Locate the cell with the specified text and output its [X, Y] center coordinate. 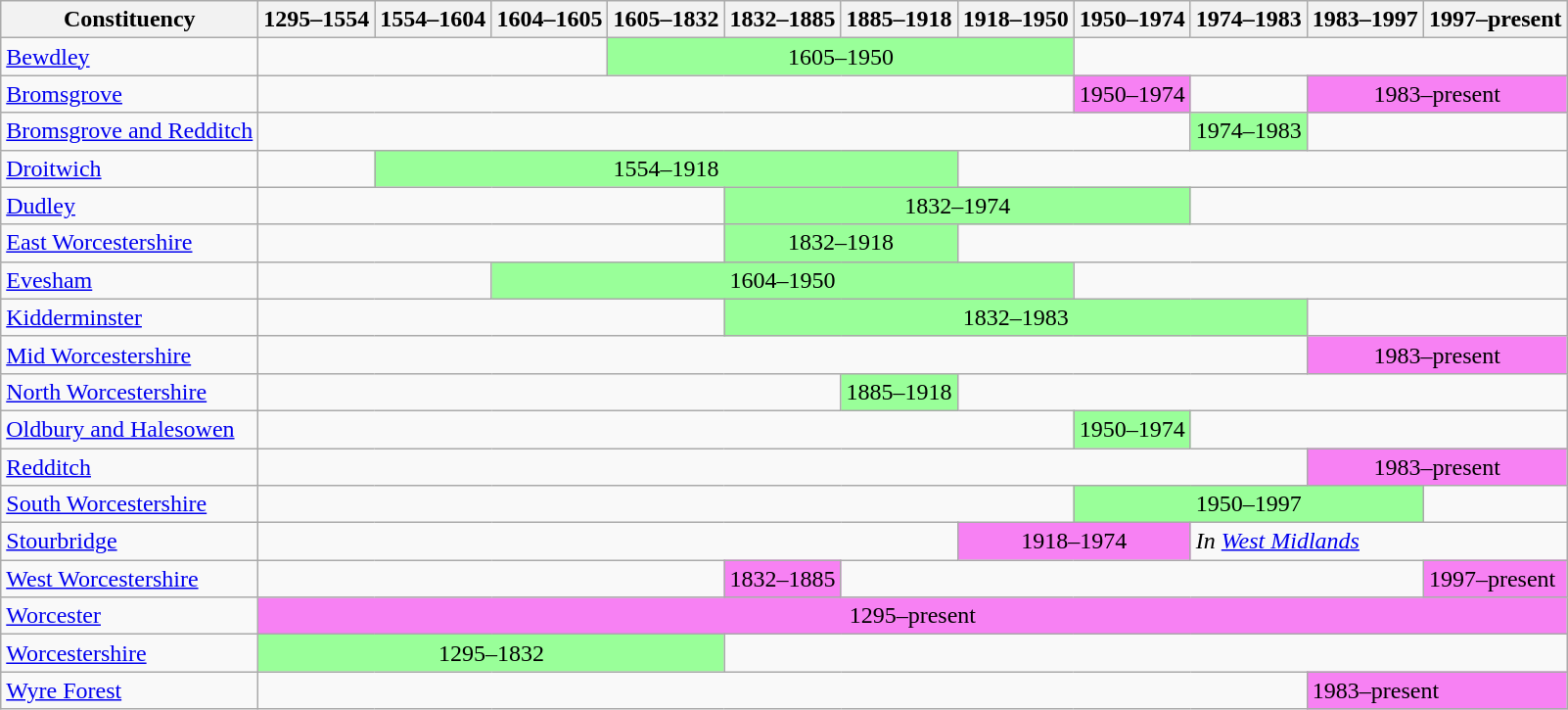
Worcestershire [129, 653]
1918–1974 [1074, 542]
Kidderminster [129, 317]
1604–1950 [783, 280]
Bromsgrove [129, 94]
Redditch [129, 467]
1554–1918 [666, 168]
1295–1554 [317, 20]
Droitwich [129, 168]
Worcester [129, 616]
1918–1950 [1016, 20]
Mid Worcestershire [129, 355]
Evesham [129, 280]
1605–1832 [666, 20]
1832–1918 [841, 243]
Oldbury and Halesowen [129, 429]
1604–1605 [550, 20]
1950–1997 [1249, 504]
1295–present [912, 616]
Wyre Forest [129, 690]
North Worcestershire [129, 392]
Bromsgrove and Redditch [129, 131]
1832–1983 [1016, 317]
Constituency [129, 20]
1832–1974 [957, 206]
East Worcestershire [129, 243]
Stourbridge [129, 542]
In West Midlands [1378, 542]
1554–1604 [433, 20]
Dudley [129, 206]
1983–1997 [1364, 20]
1605–1950 [841, 57]
1295–1832 [491, 653]
West Worcestershire [129, 579]
Bewdley [129, 57]
South Worcestershire [129, 504]
